Pinpoint the cell where the given text exists, returning its (X, Y) midpoint coordinate. 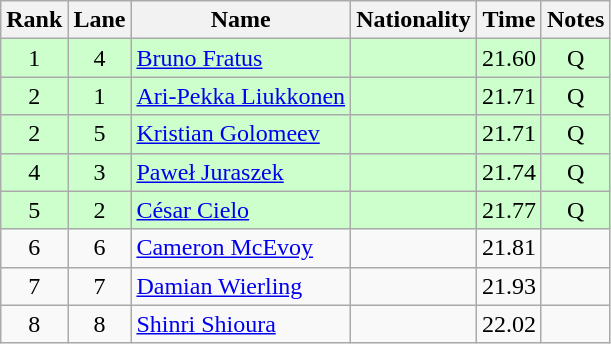
3 (100, 172)
Bruno Fratus (241, 58)
21.60 (508, 58)
Cameron McEvoy (241, 248)
Ari-Pekka Liukkonen (241, 96)
Nationality (414, 20)
Name (241, 20)
21.81 (508, 248)
21.93 (508, 286)
Time (508, 20)
Lane (100, 20)
Rank (34, 20)
21.77 (508, 210)
Notes (575, 20)
21.74 (508, 172)
César Cielo (241, 210)
22.02 (508, 324)
Damian Wierling (241, 286)
Paweł Juraszek (241, 172)
Shinri Shioura (241, 324)
Kristian Golomeev (241, 134)
